Output the (x, y) coordinate of the center of the cell containing the given text.  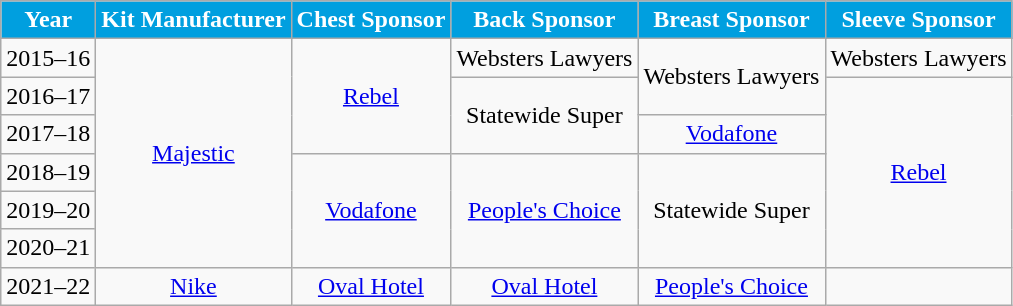
Back Sponsor (544, 20)
Year (48, 20)
Breast Sponsor (732, 20)
Sleeve Sponsor (918, 20)
2016–17 (48, 96)
2020–21 (48, 248)
2017–18 (48, 134)
2019–20 (48, 210)
Kit Manufacturer (194, 20)
Nike (194, 286)
Majestic (194, 153)
Chest Sponsor (371, 20)
2021–22 (48, 286)
2015–16 (48, 58)
2018–19 (48, 172)
